Provide the (x, y) coordinate of the cell's center where the given text is located.  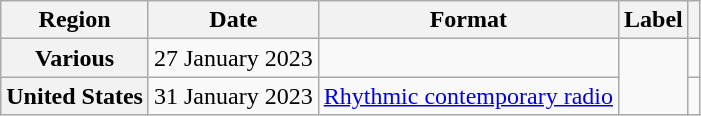
Label (654, 20)
Rhythmic contemporary radio (468, 96)
Various (75, 58)
27 January 2023 (233, 58)
Region (75, 20)
United States (75, 96)
31 January 2023 (233, 96)
Format (468, 20)
Date (233, 20)
